Identify which cell holds the provided text, then report its [x, y] central coordinate. 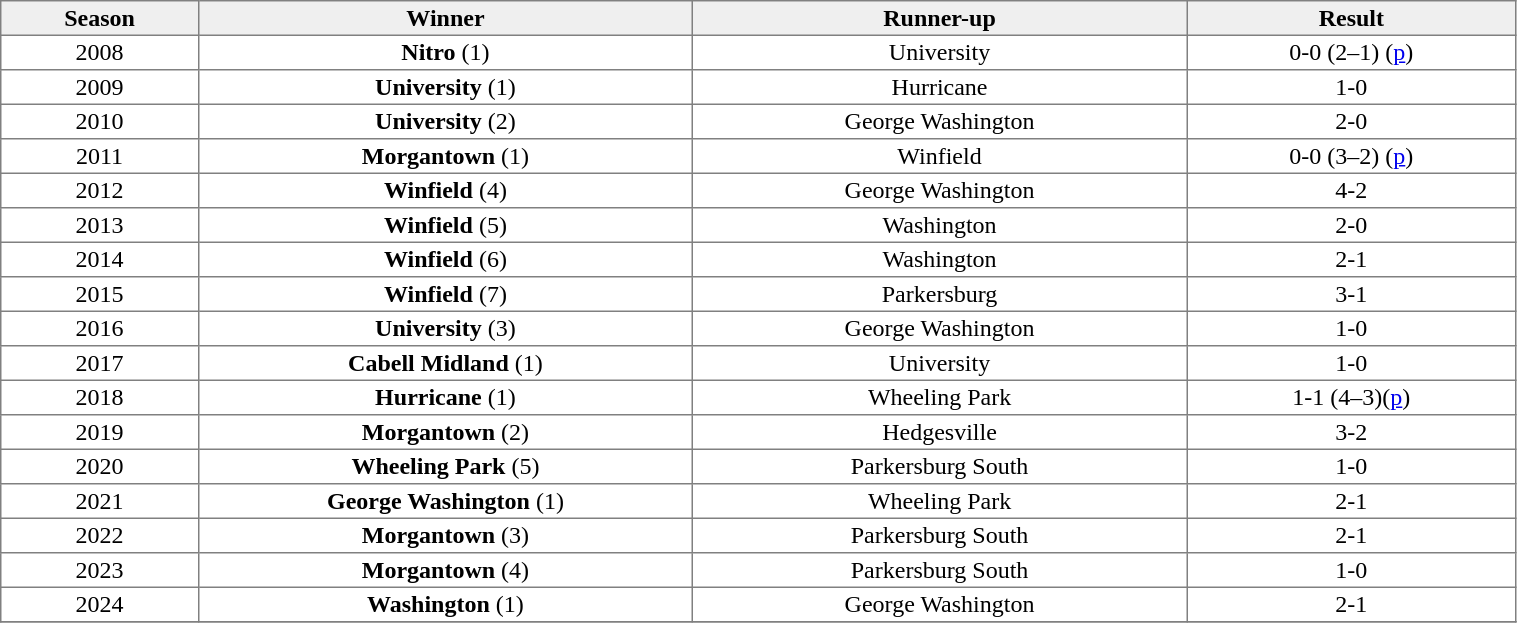
2015 [100, 294]
0-0 (2–1) (p) [1352, 52]
2021 [100, 501]
University (2) [445, 121]
2008 [100, 52]
2012 [100, 190]
Morgantown (4) [445, 570]
2020 [100, 466]
2009 [100, 87]
Wheeling Park (5) [445, 466]
Cabell Midland (1) [445, 363]
Nitro (1) [445, 52]
3-1 [1352, 294]
0-0 (3–2) (p) [1352, 156]
Parkersburg [939, 294]
2019 [100, 432]
2024 [100, 604]
Runner-up [939, 18]
3-2 [1352, 432]
Hurricane (1) [445, 397]
Season [100, 18]
Winner [445, 18]
2017 [100, 363]
Hurricane [939, 87]
Morgantown (1) [445, 156]
Winfield (5) [445, 225]
Hedgesville [939, 432]
University (3) [445, 328]
Result [1352, 18]
2011 [100, 156]
George Washington (1) [445, 501]
2010 [100, 121]
Winfield (6) [445, 259]
2018 [100, 397]
Winfield (7) [445, 294]
Winfield [939, 156]
2023 [100, 570]
Winfield (4) [445, 190]
Morgantown (2) [445, 432]
2016 [100, 328]
Morgantown (3) [445, 535]
2022 [100, 535]
2013 [100, 225]
Washington (1) [445, 604]
4-2 [1352, 190]
1-1 (4–3)(p) [1352, 397]
University (1) [445, 87]
2014 [100, 259]
